Find where the given text appears and provide that cell's center as (X, Y) coordinate. 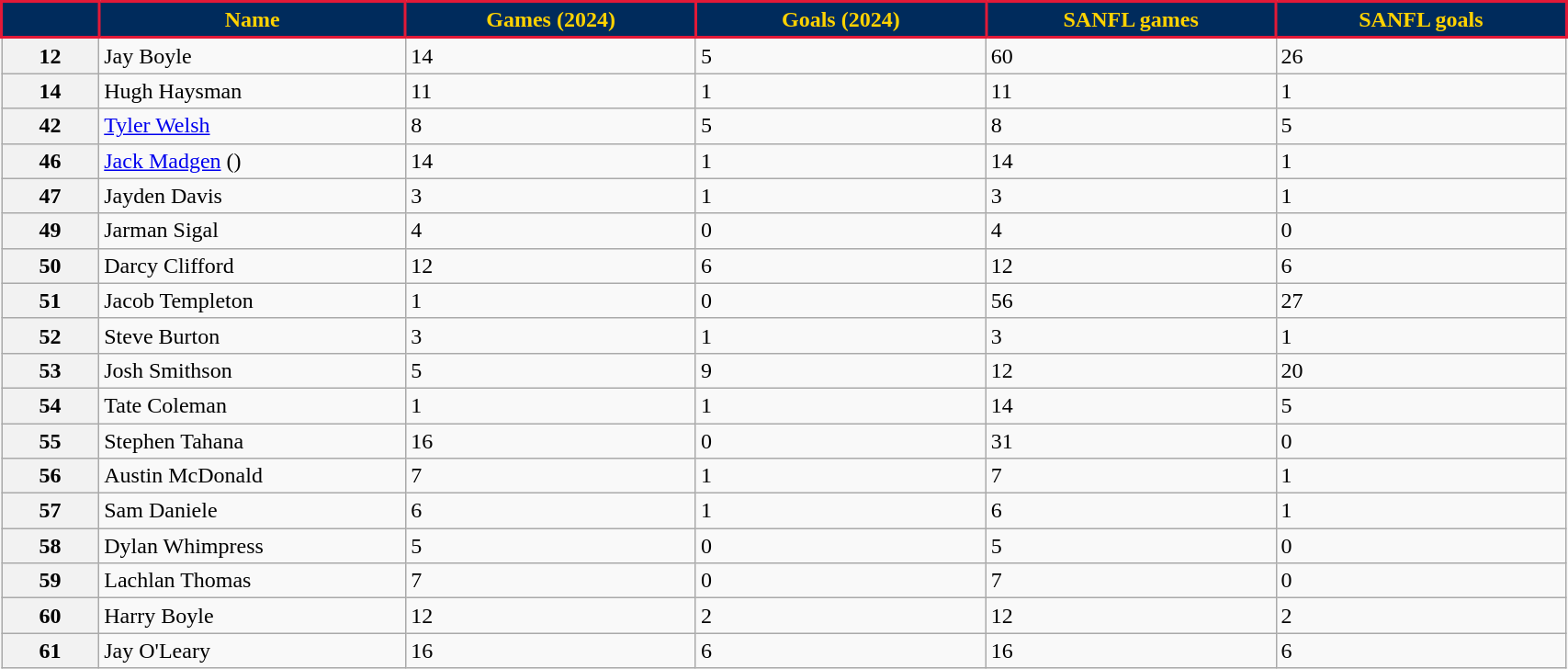
53 (51, 370)
46 (51, 161)
SANFL games (1131, 20)
Sam Daniele (253, 511)
47 (51, 196)
57 (51, 511)
Tyler Welsh (253, 126)
Josh Smithson (253, 370)
Jay O'Leary (253, 651)
Austin McDonald (253, 476)
Stephen Tahana (253, 440)
Jarman Sigal (253, 231)
59 (51, 581)
Jack Madgen () (253, 161)
42 (51, 126)
Darcy Clifford (253, 266)
Hugh Haysman (253, 91)
Jay Boyle (253, 55)
Steve Burton (253, 335)
Games (2024) (551, 20)
27 (1421, 300)
Tate Coleman (253, 405)
51 (51, 300)
SANFL goals (1421, 20)
31 (1131, 440)
50 (51, 266)
Dylan Whimpress (253, 546)
49 (51, 231)
55 (51, 440)
20 (1421, 370)
Jayden Davis (253, 196)
26 (1421, 55)
Name (253, 20)
9 (840, 370)
Harry Boyle (253, 616)
54 (51, 405)
52 (51, 335)
Jacob Templeton (253, 300)
58 (51, 546)
61 (51, 651)
Goals (2024) (840, 20)
Lachlan Thomas (253, 581)
